Scan for the cell matching the given text and deliver its [X, Y] coordinate at center. 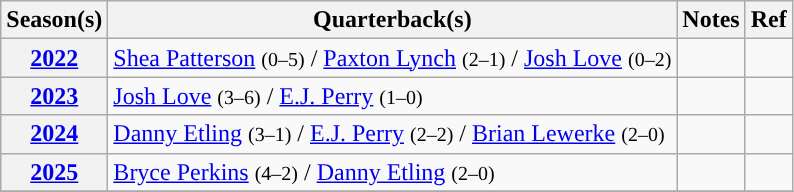
Notes [711, 20]
Bryce Perkins (4–2) / Danny Etling (2–0) [392, 172]
Shea Patterson (0–5) / Paxton Lynch (2–1) / Josh Love (0–2) [392, 58]
Season(s) [54, 20]
2022 [54, 58]
Ref [768, 20]
2025 [54, 172]
Danny Etling (3–1) / E.J. Perry (2–2) / Brian Lewerke (2–0) [392, 134]
Quarterback(s) [392, 20]
2023 [54, 96]
Josh Love (3–6) / E.J. Perry (1–0) [392, 96]
2024 [54, 134]
